Provide the (X, Y) coordinate of the cell's center where the given text is located.  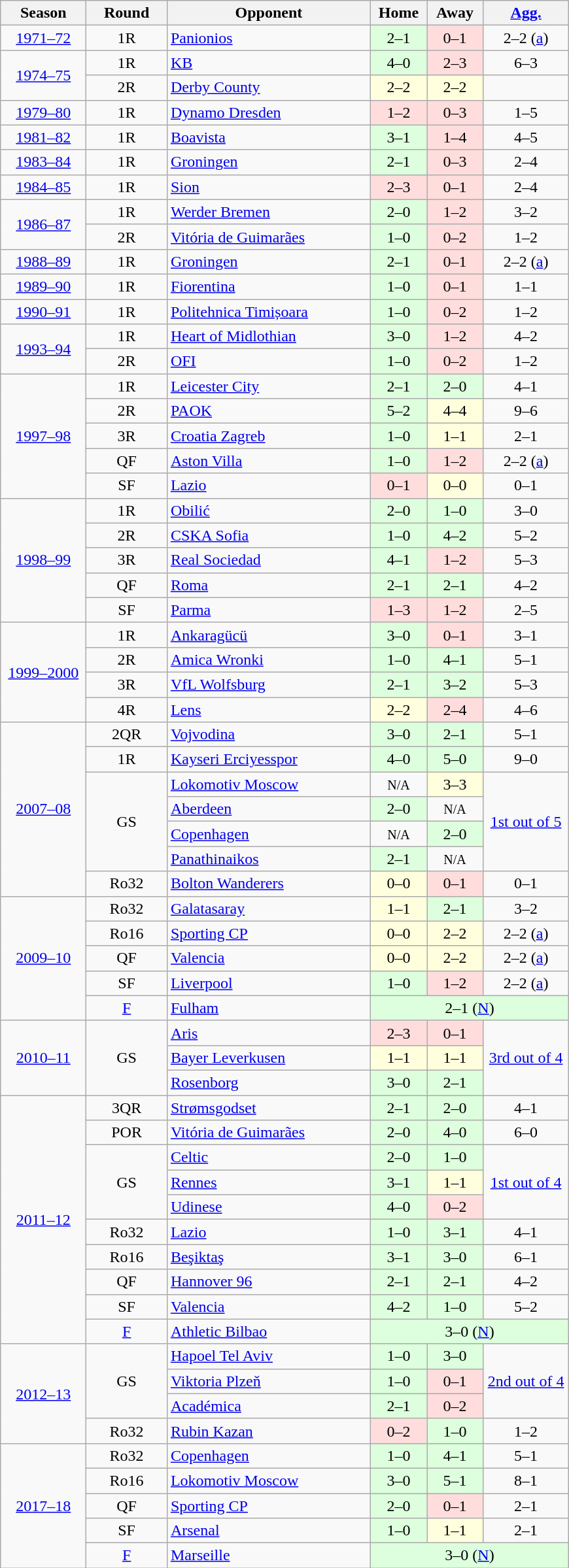
Heart of Midlothian (268, 337)
Bolton Wanderers (268, 884)
1981–82 (43, 137)
Agg. (526, 13)
2–1 (N) (470, 1008)
1st out of 5 (526, 822)
6–0 (526, 1133)
3–3 (455, 784)
OFI (268, 361)
Bayer Leverkusen (268, 1058)
Hapoel Tel Aviv (268, 1356)
2007–08 (43, 809)
Croatia Zagreb (268, 436)
Athletic Bilbao (268, 1331)
1974–75 (43, 75)
Obilić (268, 510)
Udinese (268, 1207)
Boavista (268, 137)
Season (43, 13)
1998–99 (43, 560)
Viktoria Plzeň (268, 1381)
3rd out of 4 (526, 1058)
Strømsgodset (268, 1108)
Celtic (268, 1158)
1993–94 (43, 349)
1–3 (398, 610)
Lens (268, 709)
1–5 (526, 112)
Dynamo Dresden (268, 112)
1979–80 (43, 112)
1997–98 (43, 436)
3QR (127, 1108)
2012–13 (43, 1393)
2010–11 (43, 1058)
1989–90 (43, 286)
2009–10 (43, 958)
2QR (127, 735)
4–6 (526, 709)
Werder Bremen (268, 212)
4R (127, 709)
Rennes (268, 1182)
Arsenal (268, 1531)
POR (127, 1133)
Panionios (268, 38)
2017–18 (43, 1505)
2–5 (526, 610)
Liverpool (268, 983)
1971–72 (43, 38)
Sion (268, 187)
Aberdeen (268, 809)
PAOK (268, 411)
Ankaragücü (268, 635)
Derby County (268, 88)
Rosenborg (268, 1082)
1st out of 4 (526, 1182)
Amica Wronki (268, 659)
2011–12 (43, 1220)
9–6 (526, 411)
Away (455, 13)
Parma (268, 610)
Roma (268, 585)
Académica (268, 1406)
Home (398, 13)
2nd out of 4 (526, 1381)
1984–85 (43, 187)
Fulham (268, 1008)
VfL Wolfsburg (268, 684)
Galatasaray (268, 909)
Politehnica Timișoara (268, 312)
1983–84 (43, 162)
1990–91 (43, 312)
1986–87 (43, 224)
Panathinaikos (268, 859)
8–1 (526, 1480)
Leicester City (268, 386)
Round (127, 13)
Kayseri Erciyesspor (268, 759)
Opponent (268, 13)
5–0 (455, 759)
4–4 (455, 411)
Beşiktaş (268, 1257)
KB (268, 63)
Real Sociedad (268, 560)
1999–2000 (43, 672)
Aris (268, 1033)
6–3 (526, 63)
6–1 (526, 1257)
Aston Villa (268, 461)
9–0 (526, 759)
Fiorentina (268, 286)
Vojvodina (268, 735)
Marseille (268, 1556)
CSKA Sofia (268, 535)
1988–89 (43, 261)
4–5 (526, 137)
Rubin Kazan (268, 1431)
Hannover 96 (268, 1282)
1–4 (455, 137)
